Search for the cell housing the specified text and yield its [X, Y] center coordinate. 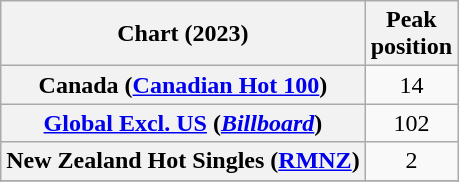
Chart (2023) [183, 34]
102 [411, 123]
New Zealand Hot Singles (RMNZ) [183, 161]
Global Excl. US (Billboard) [183, 123]
Canada (Canadian Hot 100) [183, 85]
Peakposition [411, 34]
14 [411, 85]
2 [411, 161]
